Return [X, Y] of the center of cell containing provided text 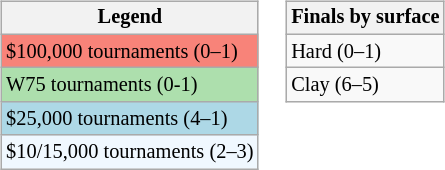
Finals by surface [365, 18]
$10/15,000 tournaments (2–3) [130, 152]
Hard (0–1) [365, 51]
W75 tournaments (0-1) [130, 85]
Legend [130, 18]
Clay (6–5) [365, 85]
$100,000 tournaments (0–1) [130, 51]
$25,000 tournaments (4–1) [130, 119]
